Scan for the cell matching the given text and deliver its [X, Y] coordinate at center. 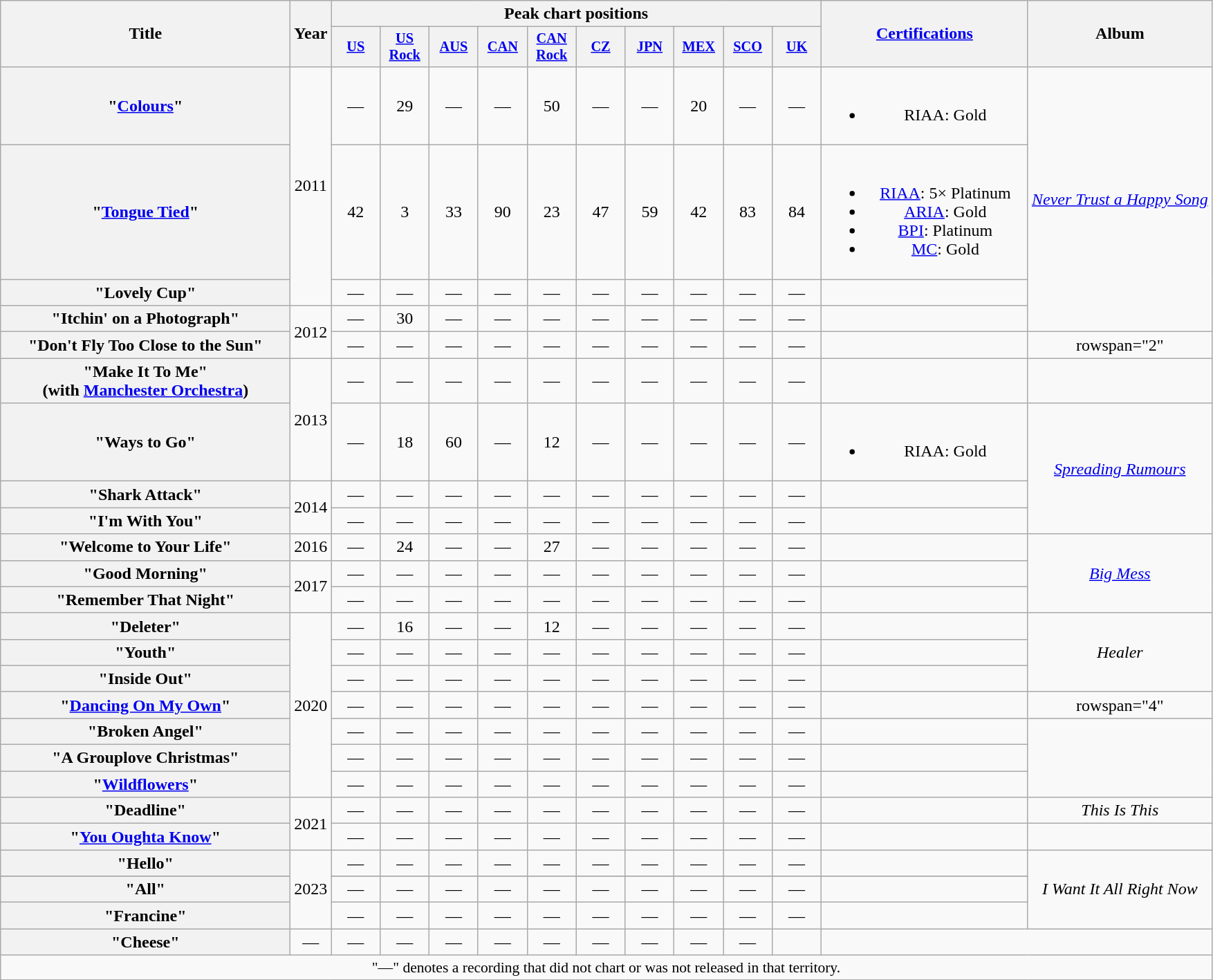
2016 [311, 547]
90 [502, 212]
"You Oughta Know" [145, 837]
rowspan="2" [1120, 345]
AUS [454, 47]
RIAA: 5× PlatinumARIA: GoldBPI: PlatinumMC: Gold [924, 212]
"Hello" [145, 863]
rowspan="4" [1120, 705]
Peak chart positions [577, 14]
CAN [502, 47]
2017 [311, 586]
UK [797, 47]
"Youth" [145, 652]
Album [1120, 34]
"Deleter" [145, 626]
SCO [748, 47]
"Colours" [145, 105]
"Don't Fly Too Close to the Sun" [145, 345]
"Dancing On My Own" [145, 705]
"Francine" [145, 916]
"A Grouplove Christmas" [145, 758]
"Remember That Night" [145, 600]
"Deadline" [145, 811]
"Good Morning" [145, 573]
CANRock [552, 47]
Big Mess [1120, 573]
2023 [311, 889]
2013 [311, 420]
23 [552, 212]
"Wildflowers" [145, 784]
29 [405, 105]
USRock [405, 47]
2020 [311, 705]
US [355, 47]
27 [552, 547]
59 [650, 212]
This Is This [1120, 811]
"All" [145, 889]
JPN [650, 47]
16 [405, 626]
"Cheese" [145, 942]
47 [600, 212]
Year [311, 34]
I Want It All Right Now [1120, 889]
Spreading Rumours [1120, 469]
"Ways to Go" [145, 443]
"Shark Attack" [145, 494]
Certifications [924, 34]
Healer [1120, 652]
Title [145, 34]
83 [748, 212]
24 [405, 547]
20 [698, 105]
60 [454, 443]
Never Trust a Happy Song [1120, 199]
"Inside Out" [145, 678]
33 [454, 212]
84 [797, 212]
"Make It To Me"(with Manchester Orchestra) [145, 380]
2012 [311, 332]
3 [405, 212]
"—" denotes a recording that did not chart or was not released in that territory. [606, 968]
"Broken Angel" [145, 731]
2021 [311, 824]
"I'm With You" [145, 521]
"Itchin' on a Photograph" [145, 319]
"Welcome to Your Life" [145, 547]
30 [405, 319]
CZ [600, 47]
2014 [311, 508]
"Tongue Tied" [145, 212]
2011 [311, 185]
18 [405, 443]
50 [552, 105]
MEX [698, 47]
"Lovely Cup" [145, 293]
